From the cell containing the given text, extract its center point as (X, Y) coordinate. 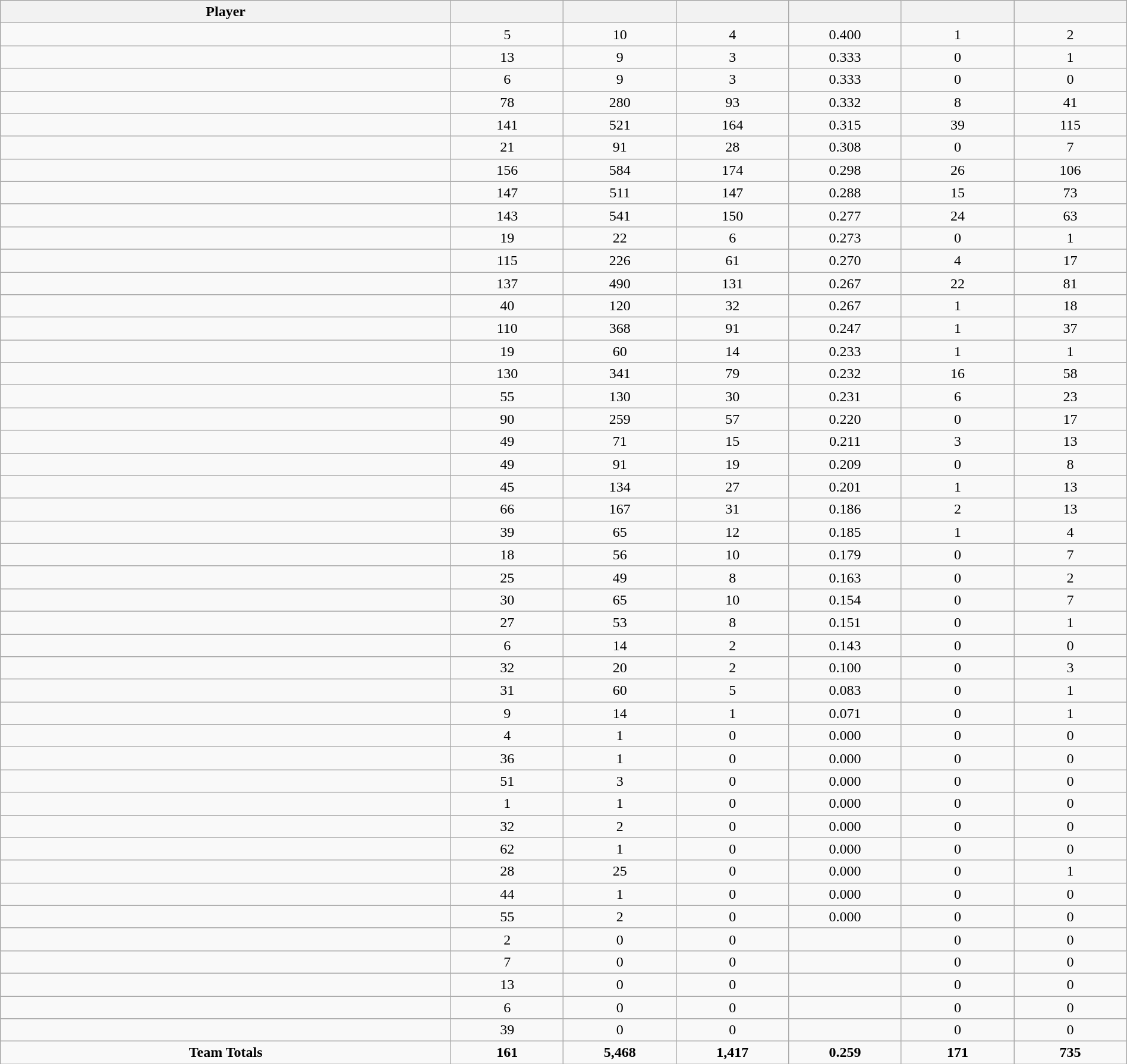
45 (508, 487)
1,417 (732, 1053)
0.185 (845, 532)
131 (732, 284)
0.220 (845, 419)
0.270 (845, 260)
141 (508, 125)
134 (619, 487)
61 (732, 260)
0.247 (845, 329)
174 (732, 170)
12 (732, 532)
79 (732, 374)
53 (619, 622)
280 (619, 102)
63 (1070, 215)
93 (732, 102)
Team Totals (226, 1053)
0.233 (845, 351)
0.273 (845, 238)
20 (619, 668)
259 (619, 419)
171 (957, 1053)
0.179 (845, 555)
73 (1070, 193)
0.211 (845, 442)
0.332 (845, 102)
5,468 (619, 1053)
0.201 (845, 487)
0.231 (845, 396)
0.259 (845, 1053)
71 (619, 442)
23 (1070, 396)
0.100 (845, 668)
735 (1070, 1053)
0.071 (845, 713)
0.288 (845, 193)
0.315 (845, 125)
24 (957, 215)
58 (1070, 374)
81 (1070, 284)
110 (508, 329)
66 (508, 509)
0.163 (845, 577)
368 (619, 329)
0.151 (845, 622)
78 (508, 102)
341 (619, 374)
41 (1070, 102)
167 (619, 509)
16 (957, 374)
106 (1070, 170)
40 (508, 306)
Player (226, 12)
511 (619, 193)
0.232 (845, 374)
0.154 (845, 600)
541 (619, 215)
584 (619, 170)
137 (508, 284)
226 (619, 260)
164 (732, 125)
0.277 (845, 215)
150 (732, 215)
156 (508, 170)
0.186 (845, 509)
0.143 (845, 645)
44 (508, 894)
21 (508, 147)
490 (619, 284)
62 (508, 849)
36 (508, 758)
0.400 (845, 34)
0.298 (845, 170)
56 (619, 555)
0.308 (845, 147)
161 (508, 1053)
0.209 (845, 464)
90 (508, 419)
120 (619, 306)
521 (619, 125)
57 (732, 419)
26 (957, 170)
0.083 (845, 691)
37 (1070, 329)
143 (508, 215)
51 (508, 781)
